Find where the given text appears and provide that cell's center as [X, Y] coordinate. 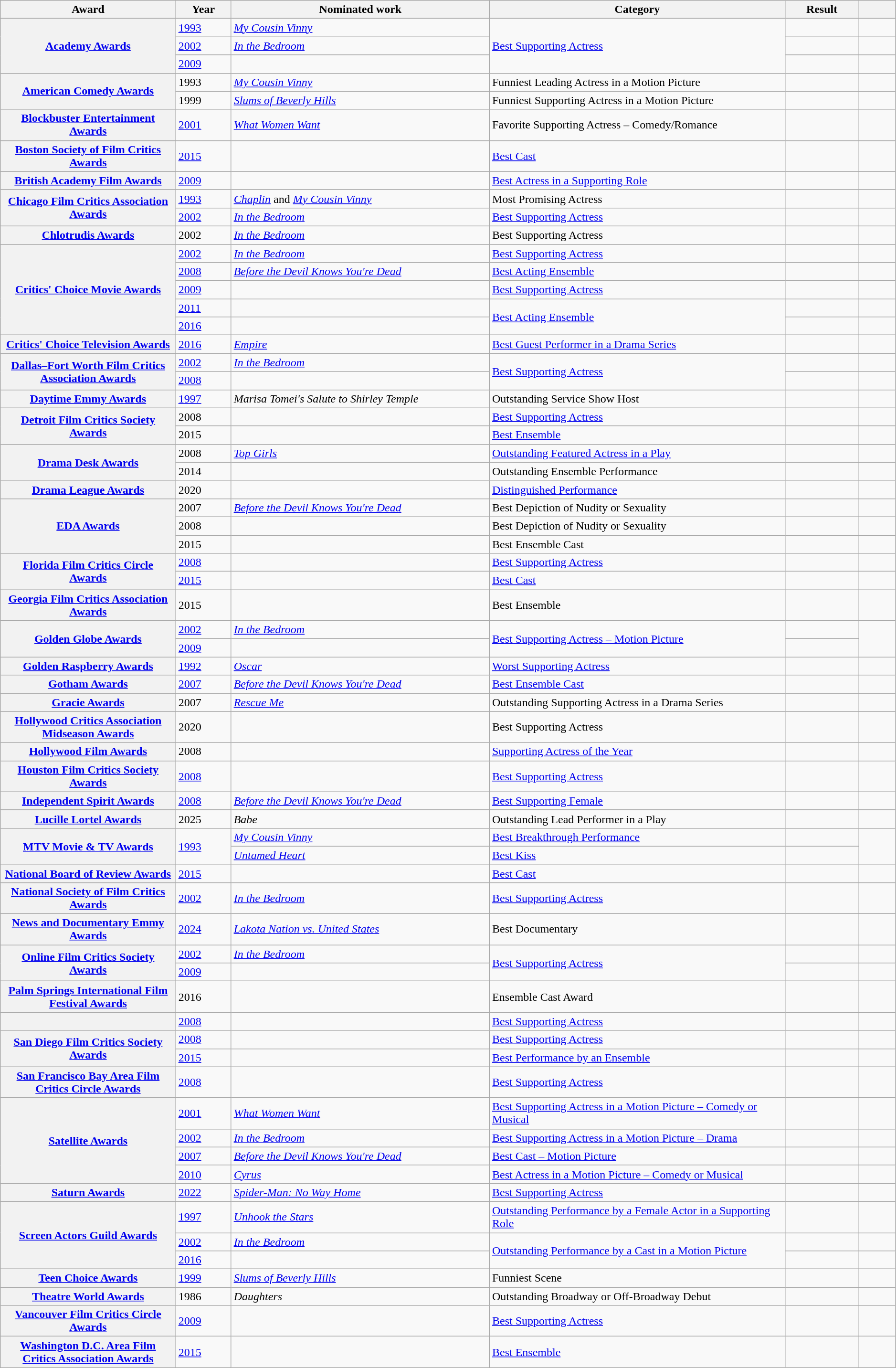
EDA Awards [88, 526]
Best Cast – Motion Picture [637, 1156]
Nominated work [360, 10]
Top Girls [360, 453]
Drama League Awards [88, 489]
Most Promising Actress [637, 199]
American Comedy Awards [88, 91]
Outstanding Supporting Actress in a Drama Series [637, 702]
Untamed Heart [360, 855]
Blockbuster Entertainment Awards [88, 125]
Detroit Film Critics Society Awards [88, 426]
Daughters [360, 1296]
Houston Film Critics Society Awards [88, 776]
Daytime Emmy Awards [88, 399]
Best Supporting Actress in a Motion Picture – Comedy or Musical [637, 1113]
Academy Awards [88, 46]
1986 [203, 1296]
Favorite Supporting Actress – Comedy/Romance [637, 125]
Outstanding Broadway or Off-Broadway Debut [637, 1296]
Teen Choice Awards [88, 1278]
British Academy Film Awards [88, 180]
National Board of Review Awards [88, 873]
Outstanding Performance by a Female Actor in a Supporting Role [637, 1217]
1992 [203, 666]
National Society of Film Critics Awards [88, 899]
Best Actress in a Supporting Role [637, 180]
Year [203, 10]
Best Performance by an Ensemble [637, 1058]
Georgia Film Critics Association Awards [88, 605]
Independent Spirit Awards [88, 801]
Outstanding Featured Actress in a Play [637, 453]
San Francisco Bay Area Film Critics Circle Awards [88, 1082]
Empire [360, 344]
Saturn Awards [88, 1192]
Chlotrudis Awards [88, 235]
Theatre World Awards [88, 1296]
Ensemble Cast Award [637, 997]
Lucille Lortel Awards [88, 819]
2010 [203, 1174]
Golden Globe Awards [88, 639]
Rescue Me [360, 702]
Outstanding Service Show Host [637, 399]
Result [822, 10]
Funniest Scene [637, 1278]
Boston Society of Film Critics Awards [88, 156]
Washington D.C. Area Film Critics Association Awards [88, 1352]
Best Supporting Actress – Motion Picture [637, 639]
Best Supporting Actress in a Motion Picture – Drama [637, 1138]
News and Documentary Emmy Awards [88, 929]
Florida Film Critics Circle Awards [88, 572]
Outstanding Lead Performer in a Play [637, 819]
2014 [203, 471]
Award [88, 10]
Golden Raspberry Awards [88, 666]
Funniest Leading Actress in a Motion Picture [637, 82]
Marisa Tomei's Salute to Shirley Temple [360, 399]
San Diego Film Critics Society Awards [88, 1049]
Best Breakthrough Performance [637, 837]
2011 [203, 308]
Category [637, 10]
Outstanding Performance by a Cast in a Motion Picture [637, 1251]
Gotham Awards [88, 684]
Critics' Choice Television Awards [88, 344]
Screen Actors Guild Awards [88, 1235]
Best Actress in a Motion Picture – Comedy or Musical [637, 1174]
MTV Movie & TV Awards [88, 846]
Supporting Actress of the Year [637, 752]
Dallas–Fort Worth Film Critics Association Awards [88, 371]
Oscar [360, 666]
Satellite Awards [88, 1140]
2025 [203, 819]
Cyrus [360, 1174]
Funniest Supporting Actress in a Motion Picture [637, 100]
Outstanding Ensemble Performance [637, 471]
Online Film Critics Society Awards [88, 963]
Chaplin and My Cousin Vinny [360, 199]
Vancouver Film Critics Circle Awards [88, 1321]
Lakota Nation vs. United States [360, 929]
Palm Springs International Film Festival Awards [88, 997]
Distinguished Performance [637, 489]
Best Guest Performer in a Drama Series [637, 344]
Hollywood Critics Association Midseason Awards [88, 727]
Gracie Awards [88, 702]
Spider-Man: No Way Home [360, 1192]
Best Kiss [637, 855]
Critics' Choice Movie Awards [88, 290]
2022 [203, 1192]
Worst Supporting Actress [637, 666]
2024 [203, 929]
Best Supporting Female [637, 801]
Chicago Film Critics Association Awards [88, 208]
Best Documentary [637, 929]
Drama Desk Awards [88, 462]
Babe [360, 819]
Unhook the Stars [360, 1217]
Hollywood Film Awards [88, 752]
